Provide the [x, y] coordinate of the cell's center where the given text is located.  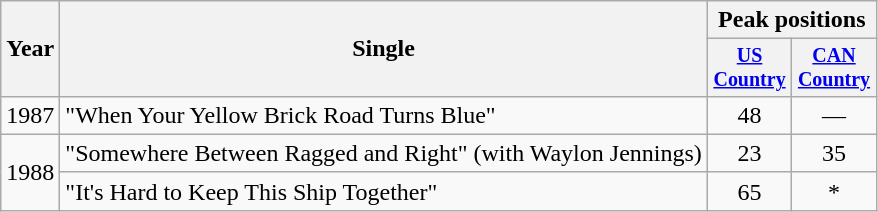
US Country [749, 68]
Peak positions [792, 20]
— [834, 115]
1987 [30, 115]
* [834, 191]
"When Your Yellow Brick Road Turns Blue" [384, 115]
Single [384, 49]
1988 [30, 172]
"It's Hard to Keep This Ship Together" [384, 191]
"Somewhere Between Ragged and Right" (with Waylon Jennings) [384, 153]
Year [30, 49]
CAN Country [834, 68]
65 [749, 191]
35 [834, 153]
48 [749, 115]
23 [749, 153]
